For the text-containing cell, return its midpoint in (X, Y) coordinate format. 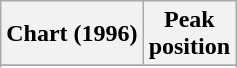
Chart (1996) (72, 34)
Peakposition (189, 34)
